Search for the cell housing the specified text and yield its [x, y] center coordinate. 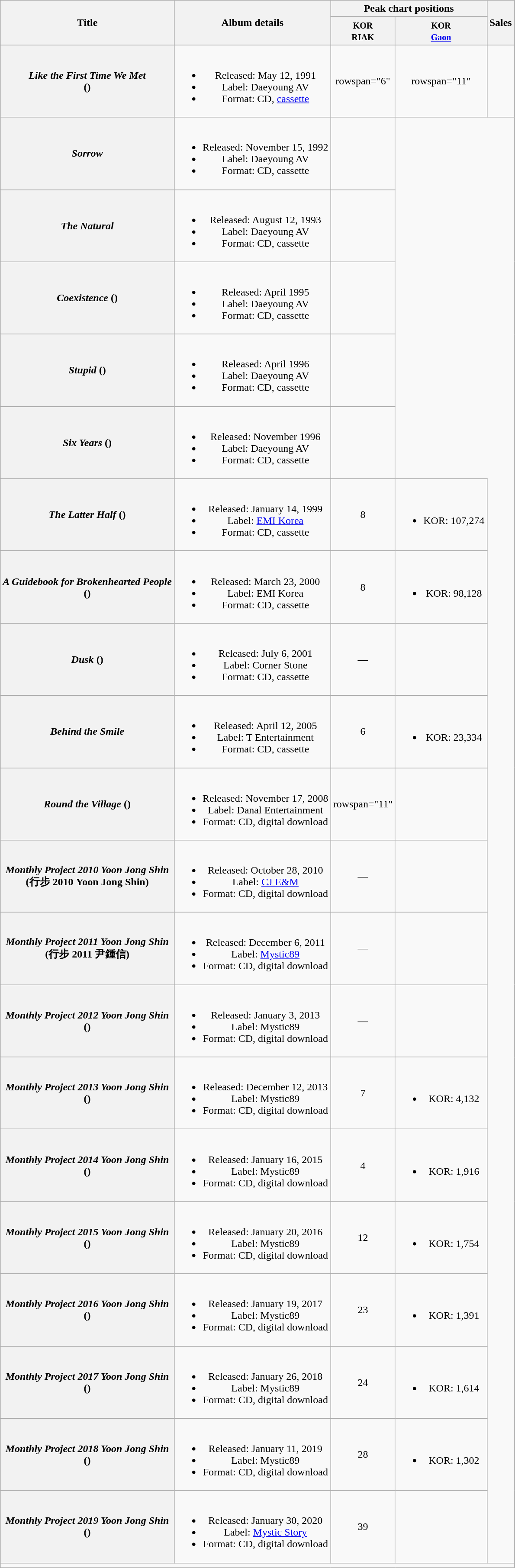
Released: November 1996Label: Daeyoung AVFormat: CD, cassette [252, 442]
Monthly Project 2019 Yoon Jong Shin() [87, 1526]
Released: March 23, 2000Label: EMI KoreaFormat: CD, cassette [252, 587]
Released: December 6, 2011Label: Mystic89Format: CD, digital download [252, 948]
23 [363, 1310]
Released: November 17, 2008Label: Danal EntertainmentFormat: CD, digital download [252, 804]
Monthly Project 2018 Yoon Jong Shin() [87, 1455]
KOR: 1,754 [441, 1237]
Monthly Project 2013 Yoon Jong Shin() [87, 1093]
Released: November 15, 1992Label: Daeyoung AVFormat: CD, cassette [252, 153]
4 [363, 1166]
Like the First Time We Met() [87, 81]
Behind the Smile [87, 731]
KOR: 1,614 [441, 1382]
Released: August 12, 1993Label: Daeyoung AVFormat: CD, cassette [252, 226]
KOR: 107,274 [441, 515]
Monthly Project 2011 Yoon Jong Shin(行步 2011 尹鍾信) [87, 948]
KORGaon [441, 31]
KOR: 98,128 [441, 587]
Released: April 1995Label: Daeyoung AVFormat: CD, cassette [252, 298]
Peak chart positions [409, 9]
KOR: 1,391 [441, 1310]
KORRIAK [363, 31]
Released: December 12, 2013Label: Mystic89Format: CD, digital download [252, 1093]
Released: January 16, 2015Label: Mystic89Format: CD, digital download [252, 1166]
Dusk () [87, 659]
Released: January 20, 2016Label: Mystic89Format: CD, digital download [252, 1237]
rowspan="6" [363, 81]
KOR: 1,302 [441, 1455]
Monthly Project 2010 Yoon Jong Shin(行步 2010 Yoon Jong Shin) [87, 877]
Monthly Project 2014 Yoon Jong Shin() [87, 1166]
Round the Village () [87, 804]
Released: October 28, 2010Label: CJ E&MFormat: CD, digital download [252, 877]
Monthly Project 2015 Yoon Jong Shin() [87, 1237]
The Latter Half () [87, 515]
Coexistence () [87, 298]
Title [87, 22]
Released: January 3, 2013Label: Mystic89Format: CD, digital download [252, 1021]
Released: April 12, 2005Label: T EntertainmentFormat: CD, cassette [252, 731]
KOR: 1,916 [441, 1166]
A Guidebook for Brokenhearted People() [87, 587]
Stupid () [87, 370]
KOR: 23,334 [441, 731]
Six Years () [87, 442]
Sorrow [87, 153]
Released: January 30, 2020Label: Mystic StoryFormat: CD, digital download [252, 1526]
Released: January 19, 2017Label: Mystic89Format: CD, digital download [252, 1310]
Album details [252, 22]
Released: May 12, 1991Label: Daeyoung AVFormat: CD, cassette [252, 81]
Released: January 14, 1999Label: EMI KoreaFormat: CD, cassette [252, 515]
Monthly Project 2016 Yoon Jong Shin() [87, 1310]
39 [363, 1526]
Sales [500, 22]
Released: April 1996Label: Daeyoung AVFormat: CD, cassette [252, 370]
6 [363, 731]
7 [363, 1093]
The Natural [87, 226]
KOR: 4,132 [441, 1093]
Monthly Project 2017 Yoon Jong Shin() [87, 1382]
Released: January 26, 2018Label: Mystic89Format: CD, digital download [252, 1382]
Released: January 11, 2019Label: Mystic89Format: CD, digital download [252, 1455]
Monthly Project 2012 Yoon Jong Shin() [87, 1021]
Released: July 6, 2001Label: Corner StoneFormat: CD, cassette [252, 659]
28 [363, 1455]
12 [363, 1237]
24 [363, 1382]
